Extract the [X, Y] coordinate from the center of the cell holding the provided text.  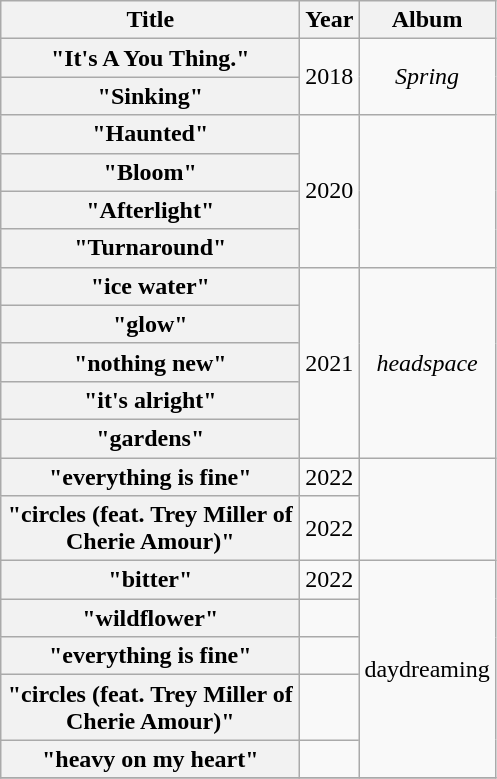
Year [330, 20]
2018 [330, 77]
headspace [427, 362]
"bitter" [150, 580]
"gardens" [150, 438]
2021 [330, 362]
"Bloom" [150, 172]
"nothing new" [150, 362]
"Sinking" [150, 96]
Title [150, 20]
Spring [427, 77]
"wildflower" [150, 618]
daydreaming [427, 670]
"It's A You Thing." [150, 58]
2020 [330, 191]
"it's alright" [150, 400]
"Haunted" [150, 134]
"heavy on my heart" [150, 759]
"glow" [150, 324]
"Turnaround" [150, 248]
"ice water" [150, 286]
"Afterlight" [150, 210]
Album [427, 20]
